Return (x, y) of the center of cell containing provided text 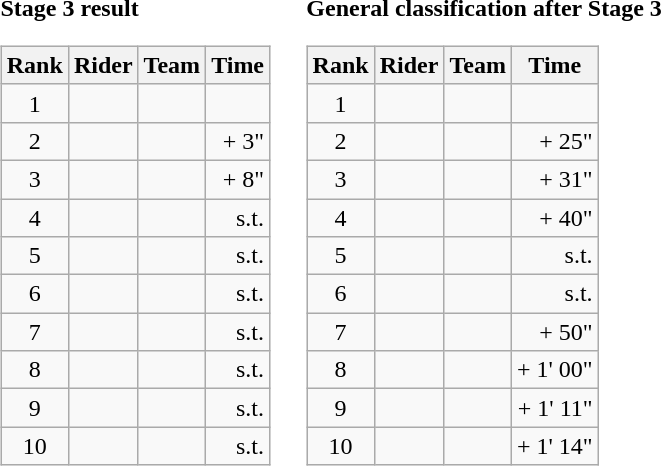
+ 25" (554, 141)
+ 8" (238, 179)
+ 1' 11" (554, 408)
+ 50" (554, 332)
+ 40" (554, 217)
+ 1' 14" (554, 446)
+ 3" (238, 141)
+ 1' 00" (554, 370)
+ 31" (554, 179)
